For the text-containing cell, return its midpoint in [x, y] coordinate format. 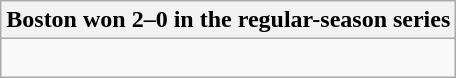
Boston won 2–0 in the regular-season series [228, 20]
